Extract the (X, Y) coordinate from the center of the cell holding the provided text.  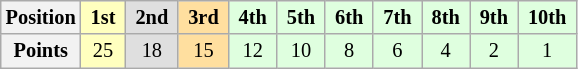
6th (349, 17)
25 (104, 51)
3rd (203, 17)
4th (253, 17)
10th (547, 17)
5th (301, 17)
15 (203, 51)
8 (349, 51)
2nd (152, 17)
Position (41, 17)
12 (253, 51)
9th (494, 17)
Points (41, 51)
1 (547, 51)
6 (397, 51)
7th (397, 17)
10 (301, 51)
1st (104, 17)
18 (152, 51)
2 (494, 51)
4 (446, 51)
8th (446, 17)
